Provide the [x, y] coordinate of the cell's center where the given text is located.  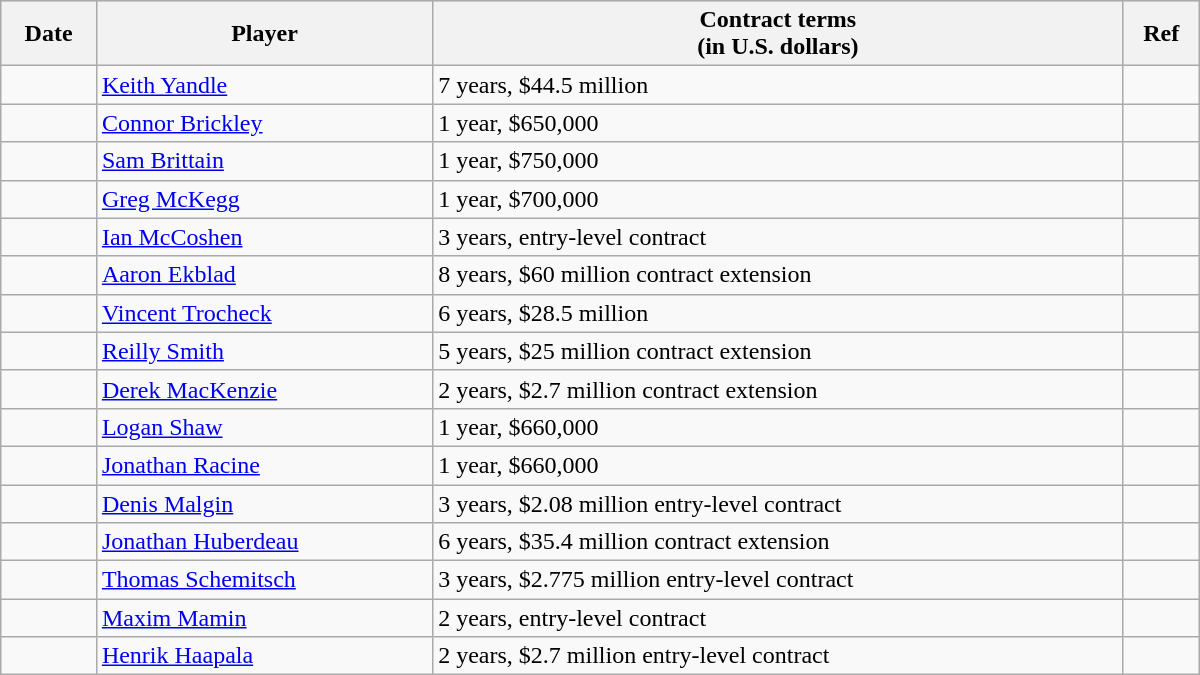
Keith Yandle [264, 85]
7 years, $44.5 million [778, 85]
6 years, $28.5 million [778, 313]
Ref [1161, 34]
Vincent Trocheck [264, 313]
Maxim Mamin [264, 618]
Contract terms(in U.S. dollars) [778, 34]
8 years, $60 million contract extension [778, 275]
Ian McCoshen [264, 237]
Player [264, 34]
2 years, $2.7 million contract extension [778, 389]
Thomas Schemitsch [264, 580]
Logan Shaw [264, 427]
Jonathan Huberdeau [264, 542]
Denis Malgin [264, 503]
2 years, $2.7 million entry-level contract [778, 656]
Date [49, 34]
Greg McKegg [264, 199]
1 year, $650,000 [778, 123]
2 years, entry-level contract [778, 618]
Sam Brittain [264, 161]
6 years, $35.4 million contract extension [778, 542]
3 years, $2.08 million entry-level contract [778, 503]
3 years, $2.775 million entry-level contract [778, 580]
1 year, $700,000 [778, 199]
Henrik Haapala [264, 656]
3 years, entry-level contract [778, 237]
Aaron Ekblad [264, 275]
Jonathan Racine [264, 465]
5 years, $25 million contract extension [778, 351]
Connor Brickley [264, 123]
Reilly Smith [264, 351]
1 year, $750,000 [778, 161]
Derek MacKenzie [264, 389]
